Determine the [X, Y] coordinate at the center of the cell enclosing the given text.  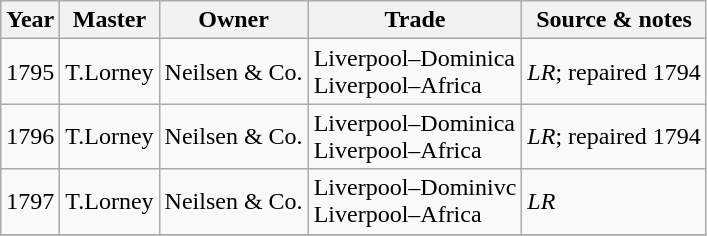
Liverpool–DominivcLiverpool–Africa [415, 202]
Source & notes [614, 20]
Year [30, 20]
1796 [30, 136]
Owner [234, 20]
Trade [415, 20]
Master [110, 20]
LR [614, 202]
1797 [30, 202]
1795 [30, 72]
